For the text-containing cell, return its midpoint in (X, Y) coordinate format. 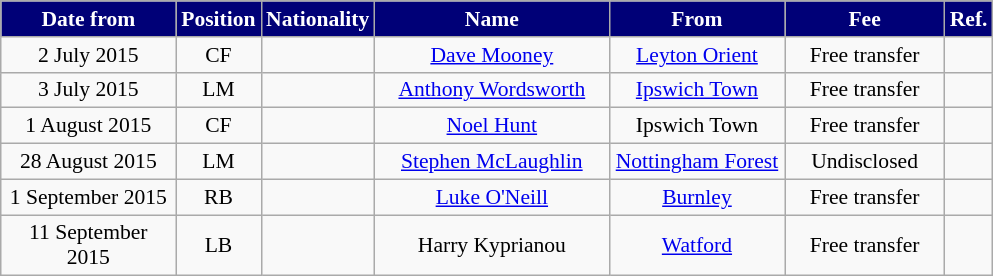
Name (492, 19)
Undisclosed (865, 162)
1 August 2015 (88, 126)
3 July 2015 (88, 90)
Fee (865, 19)
From (696, 19)
LB (218, 246)
Nationality (318, 19)
1 September 2015 (88, 197)
Stephen McLaughlin (492, 162)
Ref. (969, 19)
Nottingham Forest (696, 162)
28 August 2015 (88, 162)
Position (218, 19)
11 September 2015 (88, 246)
Harry Kyprianou (492, 246)
Burnley (696, 197)
Luke O'Neill (492, 197)
Leyton Orient (696, 55)
Noel Hunt (492, 126)
Watford (696, 246)
Anthony Wordsworth (492, 90)
RB (218, 197)
Dave Mooney (492, 55)
Date from (88, 19)
2 July 2015 (88, 55)
